Detect which cell encompasses the target text, then output its [X, Y] center coordinate. 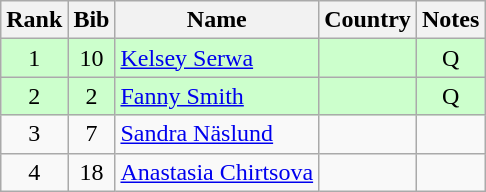
Country [368, 20]
Notes [450, 20]
Anastasia Chirtsova [217, 172]
Fanny Smith [217, 96]
3 [34, 134]
Kelsey Serwa [217, 58]
7 [92, 134]
1 [34, 58]
Rank [34, 20]
Bib [92, 20]
4 [34, 172]
Name [217, 20]
10 [92, 58]
18 [92, 172]
Sandra Näslund [217, 134]
